Find where the given text appears and provide that cell's center as (x, y) coordinate. 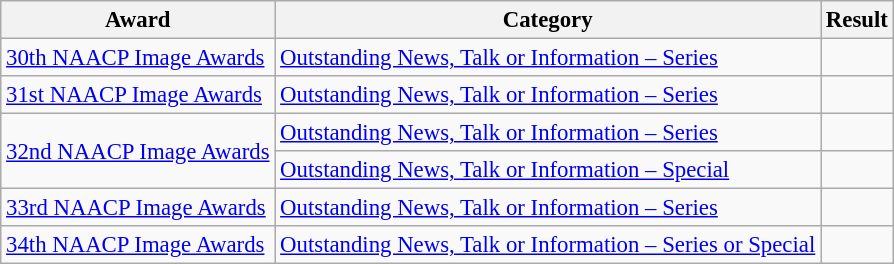
Category (548, 20)
34th NAACP Image Awards (138, 245)
33rd NAACP Image Awards (138, 208)
Outstanding News, Talk or Information – Special (548, 170)
Outstanding News, Talk or Information – Series or Special (548, 245)
Result (858, 20)
Award (138, 20)
32nd NAACP Image Awards (138, 152)
31st NAACP Image Awards (138, 95)
30th NAACP Image Awards (138, 58)
